Output the [x, y] coordinate of the center of the cell containing the given text.  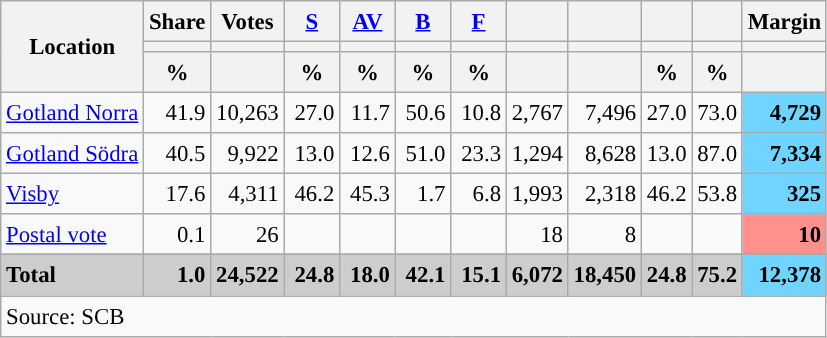
42.1 [423, 276]
41.9 [178, 114]
Gotland Norra [72, 114]
B [423, 22]
7,496 [604, 114]
18.0 [368, 276]
Visby [72, 194]
0.1 [178, 234]
18 [537, 234]
10,263 [248, 114]
15.1 [479, 276]
1.0 [178, 276]
75.2 [717, 276]
2,318 [604, 194]
11.7 [368, 114]
8,628 [604, 154]
10.8 [479, 114]
S [312, 22]
Source: SCB [414, 316]
50.6 [423, 114]
Location [72, 47]
325 [784, 194]
Total [72, 276]
87.0 [717, 154]
12.6 [368, 154]
1,294 [537, 154]
26 [248, 234]
Gotland Södra [72, 154]
Share [178, 22]
2,767 [537, 114]
4,729 [784, 114]
24,522 [248, 276]
45.3 [368, 194]
6.8 [479, 194]
8 [604, 234]
6,072 [537, 276]
7,334 [784, 154]
9,922 [248, 154]
53.8 [717, 194]
Postal vote [72, 234]
73.0 [717, 114]
4,311 [248, 194]
17.6 [178, 194]
23.3 [479, 154]
1.7 [423, 194]
Votes [248, 22]
40.5 [178, 154]
Margin [784, 22]
F [479, 22]
12,378 [784, 276]
1,993 [537, 194]
51.0 [423, 154]
10 [784, 234]
18,450 [604, 276]
AV [368, 22]
